Search for the cell housing the specified text and yield its (x, y) center coordinate. 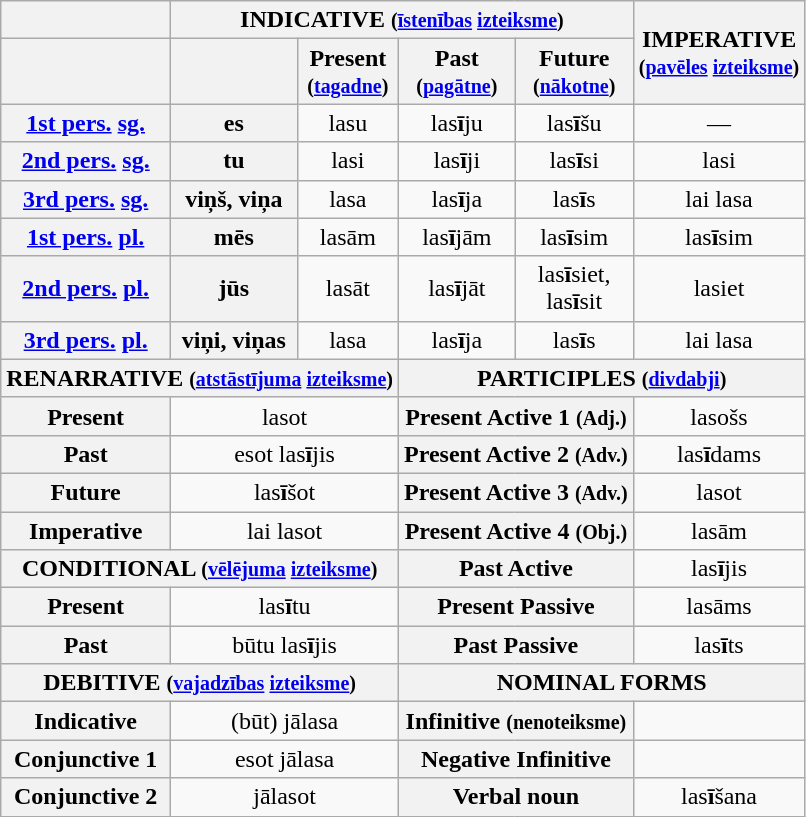
lasāms (719, 607)
lasīšana (719, 797)
būtu lasījis (285, 645)
1st pers. pl. (86, 237)
Negative Infinitive (516, 759)
2nd pers. pl. (86, 288)
Present Active 2 (Adv.) (516, 454)
(būt) jālasa (285, 721)
1st pers. sg. (86, 123)
Past Passive (516, 645)
CONDITIONAL (vēlējuma izteiksme) (200, 569)
Present Passive (516, 607)
es (234, 123)
lasījāt (458, 288)
RENARRATIVE (atstāstījuma izteiksme) (200, 378)
lasu (348, 123)
Past(pagātne) (458, 72)
lasītu (285, 607)
DEBITIVE (vajadzības izteiksme) (200, 683)
lasāt (348, 288)
mēs (234, 237)
lasījis (719, 569)
lasīdams (719, 454)
— (719, 123)
Conjunctive 2 (86, 797)
Verbal noun (516, 797)
PARTICIPLES (divdabji) (602, 378)
Present Active 4 (Obj.) (516, 531)
lasīšu (574, 123)
NOMINAL FORMS (602, 683)
jūs (234, 288)
lasiet (719, 288)
jālasot (285, 797)
esot lasījis (285, 454)
3rd pers. pl. (86, 340)
lasīsiet,lasīsit (574, 288)
viņš, viņa (234, 199)
Future (86, 492)
Infinitive (nenoteiksme) (516, 721)
lasīju (458, 123)
IMPERATIVE(pavēles izteiksme) (719, 52)
lasīšot (285, 492)
esot jālasa (285, 759)
viņi, viņas (234, 340)
Future(nākotne) (574, 72)
Imperative (86, 531)
Present Active 1 (Adj.) (516, 416)
lasīsi (574, 161)
Present(tagadne) (348, 72)
Present Active 3 (Adv.) (516, 492)
lai lasot (285, 531)
3rd pers. sg. (86, 199)
lasošs (719, 416)
Indicative (86, 721)
Conjunctive 1 (86, 759)
lasīts (719, 645)
INDICATIVE (īstenības izteiksme) (402, 20)
Past Active (516, 569)
tu (234, 161)
lasījām (458, 237)
2nd pers. sg. (86, 161)
lasīji (458, 161)
